Provide the [X, Y] coordinate of the cell's center where the given text is located.  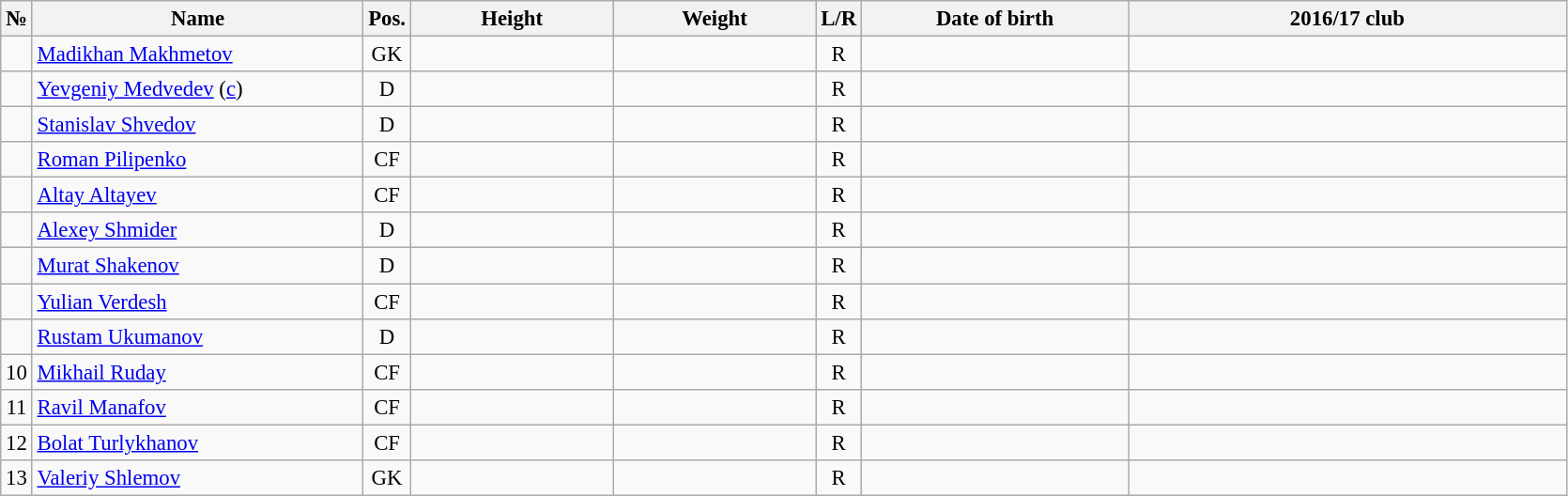
10 [17, 372]
Rustam Ukumanov [197, 336]
Weight [715, 19]
Yulian Verdesh [197, 302]
Yevgeniy Medvedev (c) [197, 89]
№ [17, 19]
Bolat Turlykhanov [197, 442]
L/R [839, 19]
2016/17 club [1348, 19]
11 [17, 407]
Height [512, 19]
Roman Pilipenko [197, 160]
Name [197, 19]
Pos. [387, 19]
Alexey Shmider [197, 230]
Madikhan Makhmetov [197, 54]
Murat Shakenov [197, 266]
Mikhail Ruday [197, 372]
Altay Altayev [197, 195]
Date of birth [994, 19]
Valeriy Shlemov [197, 478]
13 [17, 478]
Ravil Manafov [197, 407]
Stanislav Shvedov [197, 125]
12 [17, 442]
